Search for the cell housing the specified text and yield its [X, Y] center coordinate. 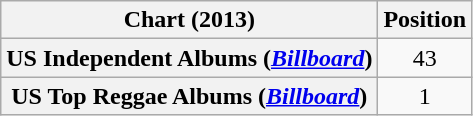
1 [425, 96]
Chart (2013) [190, 20]
Position [425, 20]
US Independent Albums (Billboard) [190, 58]
43 [425, 58]
US Top Reggae Albums (Billboard) [190, 96]
